Output the (X, Y) coordinate of the center of the cell containing the given text.  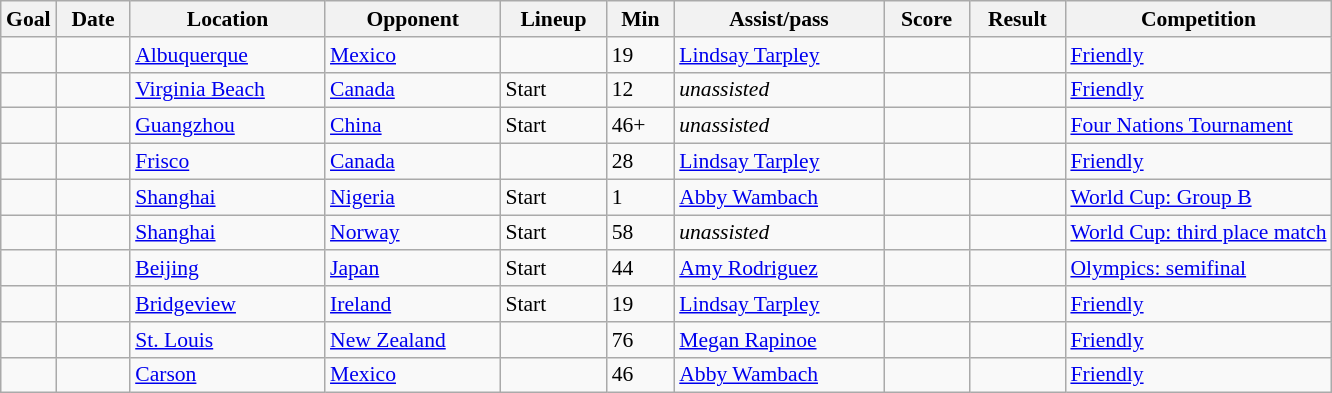
Amy Rodriguez (779, 269)
Date (93, 19)
Nigeria (412, 197)
New Zealand (412, 340)
World Cup: third place match (1198, 233)
Competition (1198, 19)
Norway (412, 233)
Bridgeview (228, 304)
Albuquerque (228, 55)
58 (641, 233)
Result (1017, 19)
China (412, 126)
Virginia Beach (228, 90)
Ireland (412, 304)
Lineup (553, 19)
Goal (28, 19)
Opponent (412, 19)
Four Nations Tournament (1198, 126)
46 (641, 375)
46+ (641, 126)
28 (641, 162)
World Cup: Group B (1198, 197)
Megan Rapinoe (779, 340)
Frisco (228, 162)
Location (228, 19)
Beijing (228, 269)
12 (641, 90)
76 (641, 340)
Min (641, 19)
Japan (412, 269)
Olympics: semifinal (1198, 269)
Score (926, 19)
44 (641, 269)
Guangzhou (228, 126)
1 (641, 197)
St. Louis (228, 340)
Carson (228, 375)
Assist/pass (779, 19)
